Detect which cell encompasses the target text, then output its (x, y) center coordinate. 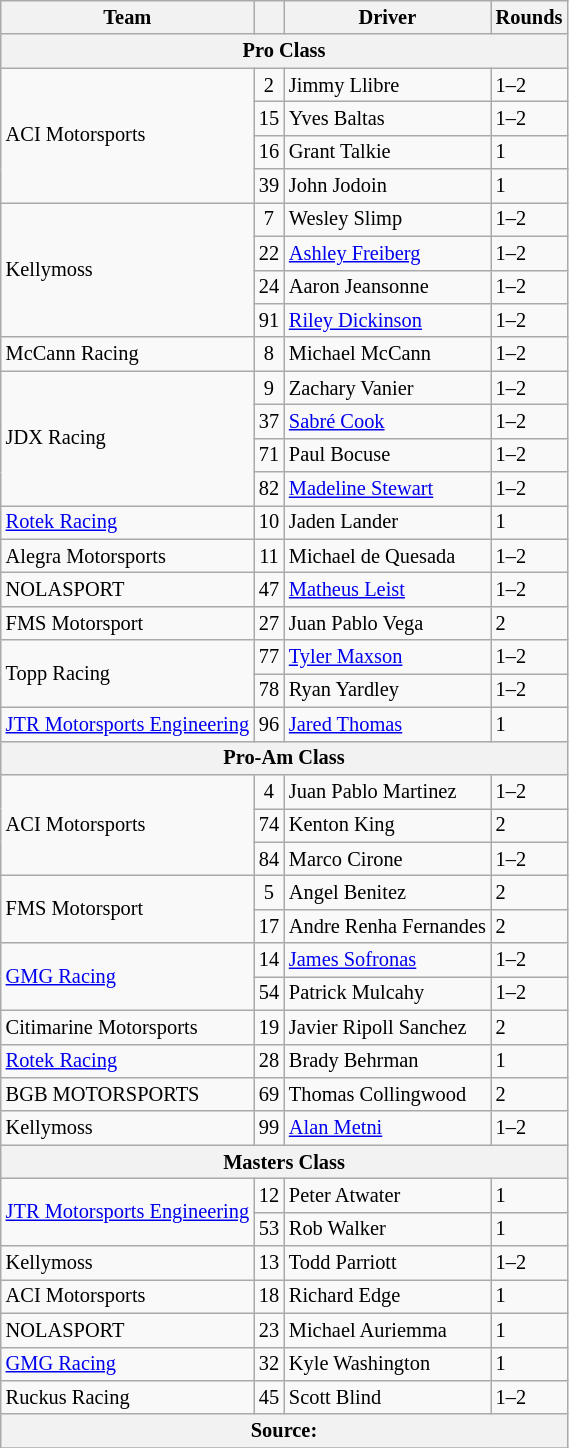
9 (269, 388)
39 (269, 186)
Pro Class (284, 51)
22 (269, 253)
Thomas Collingwood (388, 1094)
Madeline Stewart (388, 489)
McCann Racing (128, 354)
Yves Baltas (388, 118)
Topp Racing (128, 674)
10 (269, 522)
13 (269, 1263)
24 (269, 287)
5 (269, 892)
Jimmy Llibre (388, 85)
Michael de Quesada (388, 556)
47 (269, 589)
Michael McCann (388, 354)
Angel Benitez (388, 892)
Zachary Vanier (388, 388)
Sabré Cook (388, 421)
Ruckus Racing (128, 1397)
Grant Talkie (388, 152)
16 (269, 152)
77 (269, 657)
Driver (388, 17)
Riley Dickinson (388, 320)
Tyler Maxson (388, 657)
Pro-Am Class (284, 758)
15 (269, 118)
Rob Walker (388, 1229)
69 (269, 1094)
18 (269, 1296)
Kenton King (388, 825)
Matheus Leist (388, 589)
71 (269, 455)
19 (269, 1027)
4 (269, 791)
96 (269, 724)
JDX Racing (128, 438)
Michael Auriemma (388, 1330)
Brady Behrman (388, 1061)
74 (269, 825)
Wesley Slimp (388, 219)
54 (269, 993)
James Sofronas (388, 960)
Alegra Motorsports (128, 556)
12 (269, 1195)
Kyle Washington (388, 1364)
Team (128, 17)
45 (269, 1397)
Andre Renha Fernandes (388, 926)
17 (269, 926)
32 (269, 1364)
Jared Thomas (388, 724)
Javier Ripoll Sanchez (388, 1027)
27 (269, 623)
82 (269, 489)
78 (269, 690)
8 (269, 354)
Patrick Mulcahy (388, 993)
Masters Class (284, 1162)
Paul Bocuse (388, 455)
Source: (284, 1431)
23 (269, 1330)
11 (269, 556)
99 (269, 1128)
Todd Parriott (388, 1263)
Aaron Jeansonne (388, 287)
Juan Pablo Martinez (388, 791)
Juan Pablo Vega (388, 623)
37 (269, 421)
Richard Edge (388, 1296)
14 (269, 960)
53 (269, 1229)
Marco Cirone (388, 859)
84 (269, 859)
Peter Atwater (388, 1195)
Citimarine Motorsports (128, 1027)
91 (269, 320)
Ryan Yardley (388, 690)
Scott Blind (388, 1397)
Rounds (530, 17)
Ashley Freiberg (388, 253)
7 (269, 219)
Alan Metni (388, 1128)
John Jodoin (388, 186)
28 (269, 1061)
BGB MOTORSPORTS (128, 1094)
Jaden Lander (388, 522)
